Extract the [x, y] coordinate from the center of the cell holding the provided text.  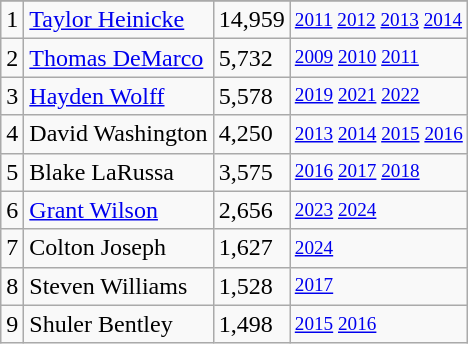
2011 2012 2013 2014 [378, 20]
5,578 [252, 96]
1,498 [252, 324]
5,732 [252, 58]
2015 2016 [378, 324]
14,959 [252, 20]
4 [12, 134]
2,656 [252, 210]
2016 2017 2018 [378, 172]
2013 2014 2015 2016 [378, 134]
1,627 [252, 248]
Hayden Wolff [118, 96]
2019 2021 2022 [378, 96]
6 [12, 210]
Blake LaRussa [118, 172]
2009 2010 2011 [378, 58]
2 [12, 58]
2017 [378, 286]
Shuler Bentley [118, 324]
3 [12, 96]
Taylor Heinicke [118, 20]
4,250 [252, 134]
Steven Williams [118, 286]
David Washington [118, 134]
9 [12, 324]
8 [12, 286]
Colton Joseph [118, 248]
7 [12, 248]
Grant Wilson [118, 210]
3,575 [252, 172]
1 [12, 20]
2023 2024 [378, 210]
2024 [378, 248]
1,528 [252, 286]
5 [12, 172]
Thomas DeMarco [118, 58]
